Pinpoint the cell where the given text exists, returning its [x, y] midpoint coordinate. 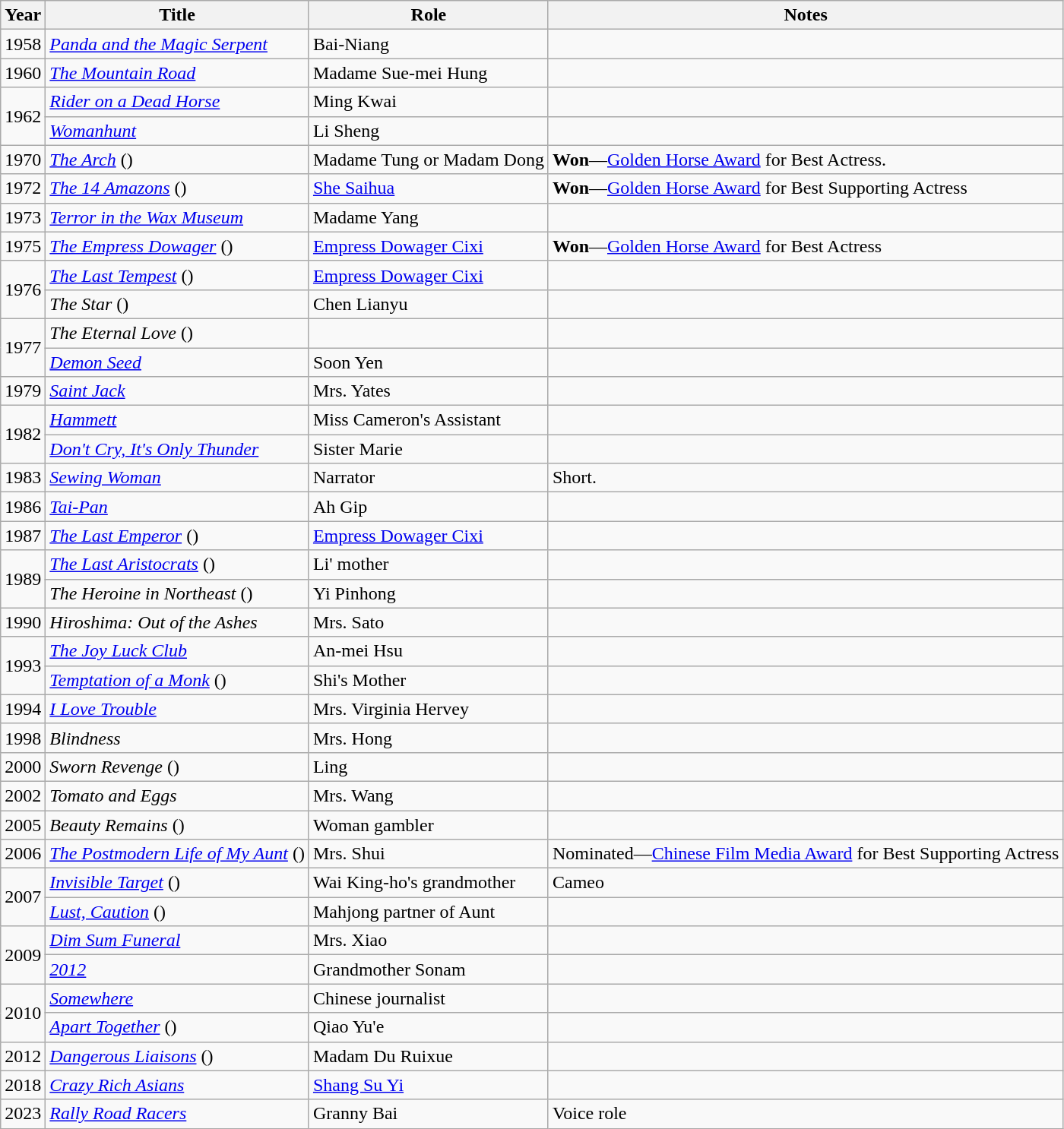
Madame Sue-mei Hung [429, 73]
Crazy Rich Asians [178, 1085]
Nominated—Chinese Film Media Award for Best Supporting Actress [806, 854]
Mrs. Xiao [429, 941]
Mrs. Shui [429, 854]
1983 [23, 478]
The Empress Dowager () [178, 246]
2002 [23, 795]
Title [178, 15]
Tai-Pan [178, 507]
Shang Su Yi [429, 1085]
Mrs. Wang [429, 795]
Year [23, 15]
Won—Golden Horse Award for Best Supporting Actress [806, 188]
Shi's Mother [429, 680]
Tomato and Eggs [178, 795]
1979 [23, 391]
Mahjong partner of Aunt [429, 912]
Rider on a Dead Horse [178, 102]
The Arch () [178, 160]
Ming Kwai [429, 102]
Mrs. Hong [429, 738]
Miss Cameron's Assistant [429, 420]
1958 [23, 44]
Yi Pinhong [429, 593]
Blindness [178, 738]
Lust, Caution () [178, 912]
Ling [429, 767]
Wai King-ho's grandmother [429, 883]
Terror in the Wax Museum [178, 217]
2018 [23, 1085]
An-mei Hsu [429, 651]
The 14 Amazons () [178, 188]
1998 [23, 738]
Cameo [806, 883]
Saint Jack [178, 391]
2010 [23, 1013]
Rally Road Racers [178, 1114]
Mrs. Virginia Hervey [429, 709]
Beauty Remains () [178, 824]
1994 [23, 709]
The Postmodern Life of My Aunt () [178, 854]
2023 [23, 1114]
1970 [23, 160]
1977 [23, 347]
The Joy Luck Club [178, 651]
Woman gambler [429, 824]
Chinese journalist [429, 998]
Mrs. Sato [429, 622]
1975 [23, 246]
2007 [23, 897]
1973 [23, 217]
Li' mother [429, 564]
Bai-Niang [429, 44]
Madame Yang [429, 217]
Madame Tung or Madam Dong [429, 160]
Won—Golden Horse Award for Best Actress. [806, 160]
1989 [23, 579]
The Star () [178, 304]
Hiroshima: Out of the Ashes [178, 622]
Temptation of a Monk () [178, 680]
2009 [23, 955]
Grandmother Sonam [429, 969]
Madam Du Ruixue [429, 1056]
Sworn Revenge () [178, 767]
Dim Sum Funeral [178, 941]
Notes [806, 15]
Narrator [429, 478]
1986 [23, 507]
1993 [23, 666]
The Last Tempest () [178, 275]
1982 [23, 435]
Won—Golden Horse Award for Best Actress [806, 246]
Role [429, 15]
Short. [806, 478]
1962 [23, 116]
Apart Together () [178, 1027]
1972 [23, 188]
The Last Emperor () [178, 536]
Qiao Yu'e [429, 1027]
1987 [23, 536]
Don't Cry, It's Only Thunder [178, 449]
2006 [23, 854]
Panda and the Magic Serpent [178, 44]
Li Sheng [429, 131]
2005 [23, 824]
2000 [23, 767]
The Eternal Love () [178, 333]
The Mountain Road [178, 73]
I Love Trouble [178, 709]
Hammett [178, 420]
Womanhunt [178, 131]
Demon Seed [178, 362]
Ah Gip [429, 507]
She Saihua [429, 188]
Voice role [806, 1114]
1960 [23, 73]
Chen Lianyu [429, 304]
Soon Yen [429, 362]
Sister Marie [429, 449]
The Last Aristocrats () [178, 564]
1976 [23, 289]
Somewhere [178, 998]
Dangerous Liaisons () [178, 1056]
Mrs. Yates [429, 391]
The Heroine in Northeast () [178, 593]
Invisible Target () [178, 883]
Granny Bai [429, 1114]
1990 [23, 622]
Sewing Woman [178, 478]
